Scan for the cell matching the given text and deliver its [X, Y] coordinate at center. 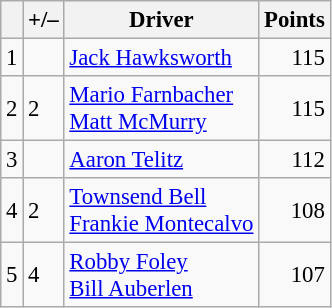
Mario Farnbacher Matt McMurry [162, 108]
108 [294, 210]
Jack Hawksworth [162, 58]
1 [12, 58]
Aaron Telitz [162, 160]
Points [294, 20]
107 [294, 276]
Driver [162, 20]
5 [12, 276]
+/– [44, 20]
Townsend Bell Frankie Montecalvo [162, 210]
112 [294, 160]
3 [12, 160]
Robby Foley Bill Auberlen [162, 276]
